Detect which cell encompasses the target text, then output its (x, y) center coordinate. 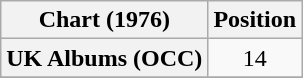
Position (255, 20)
UK Albums (OCC) (104, 58)
14 (255, 58)
Chart (1976) (104, 20)
